Find where the given text appears and provide that cell's center as (X, Y) coordinate. 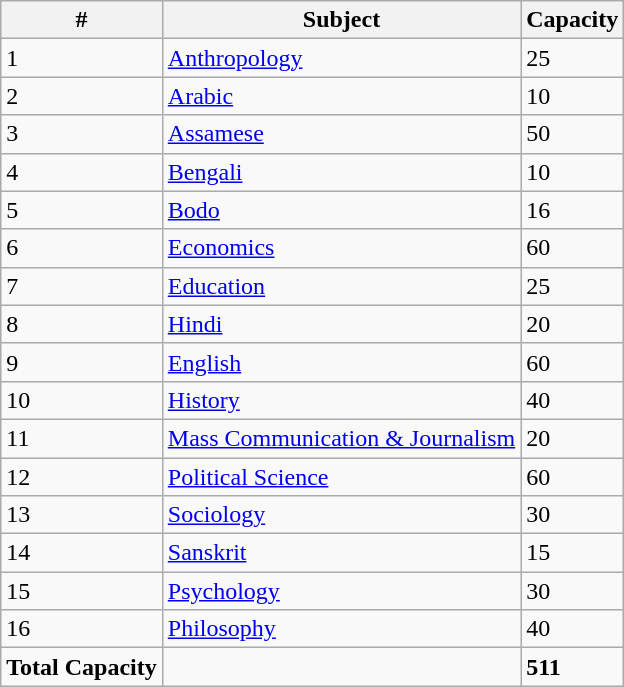
History (341, 400)
Bodo (341, 210)
Sanskrit (341, 553)
4 (82, 172)
9 (82, 362)
1 (82, 58)
13 (82, 515)
Anthropology (341, 58)
8 (82, 324)
14 (82, 553)
Sociology (341, 515)
Arabic (341, 96)
3 (82, 134)
English (341, 362)
Political Science (341, 477)
12 (82, 477)
Psychology (341, 591)
Education (341, 286)
2 (82, 96)
Bengali (341, 172)
Total Capacity (82, 667)
Subject (341, 20)
11 (82, 438)
# (82, 20)
511 (572, 667)
Mass Communication & Journalism (341, 438)
Hindi (341, 324)
7 (82, 286)
Philosophy (341, 629)
Economics (341, 248)
50 (572, 134)
5 (82, 210)
Assamese (341, 134)
Capacity (572, 20)
6 (82, 248)
